Scan for the cell matching the given text and deliver its [x, y] coordinate at center. 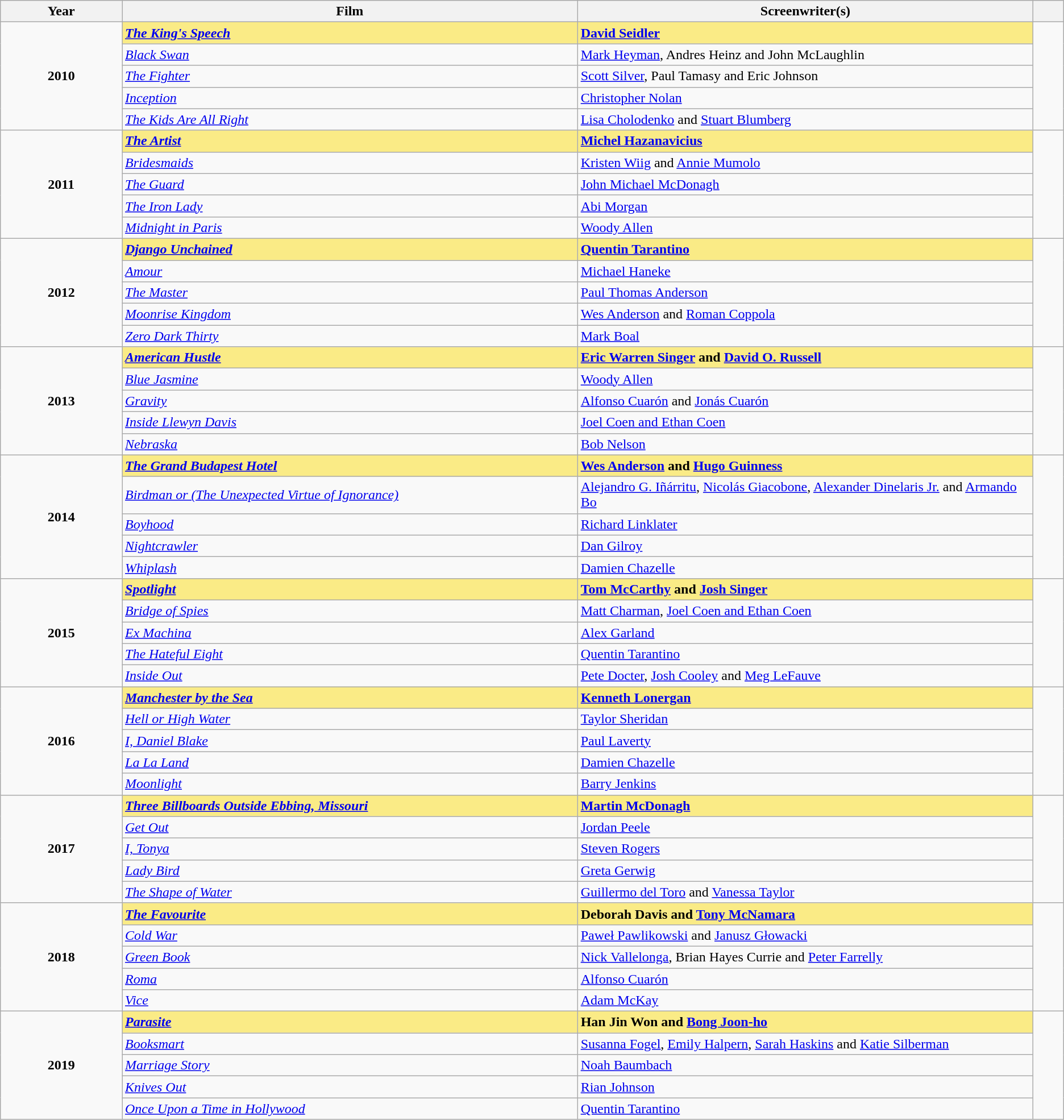
Marriage Story [350, 1065]
Scott Silver, Paul Tamasy and Eric Johnson [805, 76]
Noah Baumbach [805, 1065]
Three Billboards Outside Ebbing, Missouri [350, 806]
Nick Vallelonga, Brian Hayes Currie and Peter Farrelly [805, 957]
Kristen Wiig and Annie Mumolo [805, 163]
Bridesmaids [350, 163]
Deborah Davis and Tony McNamara [805, 914]
The Iron Lady [350, 206]
The Hateful Eight [350, 654]
The Grand Budapest Hotel [350, 466]
Alfonso Cuarón [805, 978]
Moonlight [350, 784]
Guillermo del Toro and Vanessa Taylor [805, 892]
2019 [61, 1065]
The Shape of Water [350, 892]
Steven Rogers [805, 849]
Lady Bird [350, 870]
Alfonso Cuarón and Jonás Cuarón [805, 401]
Richard Linklater [805, 524]
The King's Speech [350, 33]
Spotlight [350, 589]
Mark Boal [805, 336]
Christopher Nolan [805, 98]
Booksmart [350, 1044]
Abi Morgan [805, 206]
Blue Jasmine [350, 379]
Roma [350, 978]
Han Jin Won and Bong Joon-ho [805, 1022]
Alejandro G. Iñárritu, Nicolás Giacobone, Alexander Dinelaris Jr. and Armando Bo [805, 495]
I, Daniel Blake [350, 741]
Once Upon a Time in Hollywood [350, 1109]
Django Unchained [350, 249]
Film [350, 11]
2011 [61, 184]
Inside Out [350, 676]
Black Swan [350, 55]
Jordan Peele [805, 827]
Michel Hazanavicius [805, 141]
Inception [350, 98]
La La Land [350, 762]
Susanna Fogel, Emily Halpern, Sarah Haskins and Katie Silberman [805, 1044]
Eric Warren Singer and David O. Russell [805, 358]
2010 [61, 76]
Alex Garland [805, 633]
2016 [61, 741]
2013 [61, 401]
Dan Gilroy [805, 546]
Boyhood [350, 524]
Green Book [350, 957]
David Seidler [805, 33]
Pete Docter, Josh Cooley and Meg LeFauve [805, 676]
The Kids Are All Right [350, 119]
Mark Heyman, Andres Heinz and John McLaughlin [805, 55]
Paweł Pawlikowski and Janusz Głowacki [805, 935]
Nebraska [350, 444]
Tom McCarthy and Josh Singer [805, 589]
I, Tonya [350, 849]
Zero Dark Thirty [350, 336]
The Fighter [350, 76]
2017 [61, 849]
Kenneth Lonergan [805, 698]
The Master [350, 293]
Taylor Sheridan [805, 719]
Barry Jenkins [805, 784]
Joel Coen and Ethan Coen [805, 422]
Gravity [350, 401]
Matt Charman, Joel Coen and Ethan Coen [805, 611]
The Guard [350, 184]
Midnight in Paris [350, 227]
Parasite [350, 1022]
Moonrise Kingdom [350, 314]
John Michael McDonagh [805, 184]
Hell or High Water [350, 719]
2012 [61, 292]
Knives Out [350, 1087]
Whiplash [350, 567]
Get Out [350, 827]
Amour [350, 271]
Paul Laverty [805, 741]
Nightcrawler [350, 546]
Ex Machina [350, 633]
Wes Anderson and Roman Coppola [805, 314]
2015 [61, 632]
Birdman or (The Unexpected Virtue of Ignorance) [350, 495]
Screenwriter(s) [805, 11]
Manchester by the Sea [350, 698]
Michael Haneke [805, 271]
Rian Johnson [805, 1087]
Wes Anderson and Hugo Guinness [805, 466]
Paul Thomas Anderson [805, 293]
Martin McDonagh [805, 806]
The Artist [350, 141]
2018 [61, 957]
The Favourite [350, 914]
Greta Gerwig [805, 870]
Inside Llewyn Davis [350, 422]
Lisa Cholodenko and Stuart Blumberg [805, 119]
Adam McKay [805, 1001]
Bob Nelson [805, 444]
American Hustle [350, 358]
Cold War [350, 935]
Bridge of Spies [350, 611]
Vice [350, 1001]
2014 [61, 516]
Year [61, 11]
